Return (x, y) of the center of cell containing provided text 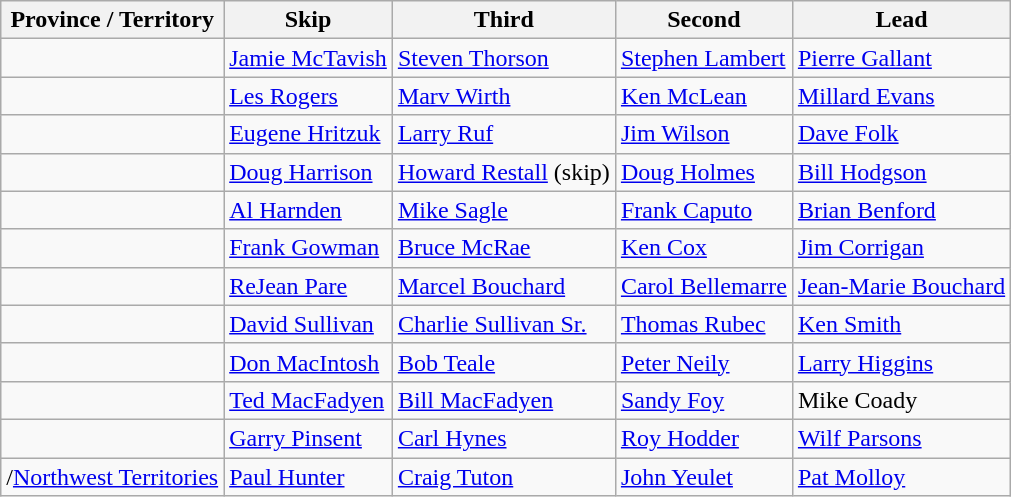
Millard Evans (901, 96)
Marcel Bouchard (504, 286)
Second (704, 20)
Pierre Gallant (901, 58)
Dave Folk (901, 134)
Carl Hynes (504, 438)
Mike Coady (901, 400)
Ken Cox (704, 248)
Brian Benford (901, 210)
Steven Thorson (504, 58)
Howard Restall (skip) (504, 172)
Jean-Marie Bouchard (901, 286)
Peter Neily (704, 362)
Jim Wilson (704, 134)
Bill MacFadyen (504, 400)
Roy Hodder (704, 438)
Bill Hodgson (901, 172)
Les Rogers (308, 96)
Carol Bellemarre (704, 286)
Sandy Foy (704, 400)
Skip (308, 20)
Stephen Lambert (704, 58)
Doug Holmes (704, 172)
Frank Caputo (704, 210)
Charlie Sullivan Sr. (504, 324)
Doug Harrison (308, 172)
Marv Wirth (504, 96)
Pat Molloy (901, 477)
Ken McLean (704, 96)
Bruce McRae (504, 248)
Frank Gowman (308, 248)
ReJean Pare (308, 286)
Al Harnden (308, 210)
Larry Ruf (504, 134)
David Sullivan (308, 324)
Ken Smith (901, 324)
Bob Teale (504, 362)
John Yeulet (704, 477)
Eugene Hritzuk (308, 134)
Wilf Parsons (901, 438)
Mike Sagle (504, 210)
Jamie McTavish (308, 58)
/Northwest Territories (112, 477)
Garry Pinsent (308, 438)
Ted MacFadyen (308, 400)
Province / Territory (112, 20)
Lead (901, 20)
Larry Higgins (901, 362)
Jim Corrigan (901, 248)
Paul Hunter (308, 477)
Thomas Rubec (704, 324)
Third (504, 20)
Don MacIntosh (308, 362)
Craig Tuton (504, 477)
